Search for the cell housing the specified text and yield its [x, y] center coordinate. 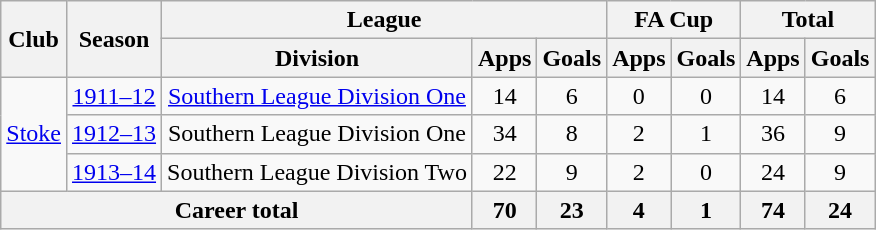
4 [639, 210]
1912–13 [114, 134]
23 [572, 210]
FA Cup [674, 20]
Total [808, 20]
Stoke [34, 134]
Career total [237, 210]
Season [114, 39]
Division [318, 58]
1911–12 [114, 96]
Club [34, 39]
22 [504, 172]
36 [773, 134]
Southern League Division Two [318, 172]
8 [572, 134]
34 [504, 134]
70 [504, 210]
74 [773, 210]
League [384, 20]
1913–14 [114, 172]
